Detect which cell encompasses the target text, then output its [x, y] center coordinate. 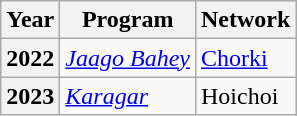
Hoichoi [245, 96]
2022 [30, 58]
Year [30, 20]
Network [245, 20]
Chorki [245, 58]
Jaago Bahey [128, 58]
2023 [30, 96]
Program [128, 20]
Karagar [128, 96]
